For the text-containing cell, return its midpoint in [x, y] coordinate format. 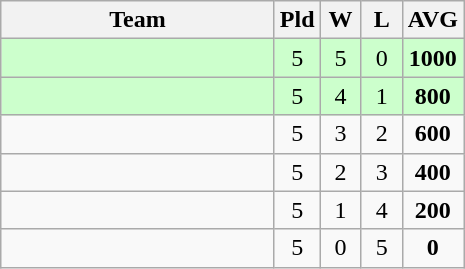
Team [138, 20]
800 [432, 96]
400 [432, 172]
1000 [432, 58]
W [340, 20]
L [382, 20]
600 [432, 134]
AVG [432, 20]
Pld [297, 20]
200 [432, 210]
